Pinpoint the cell where the given text exists, returning its [x, y] midpoint coordinate. 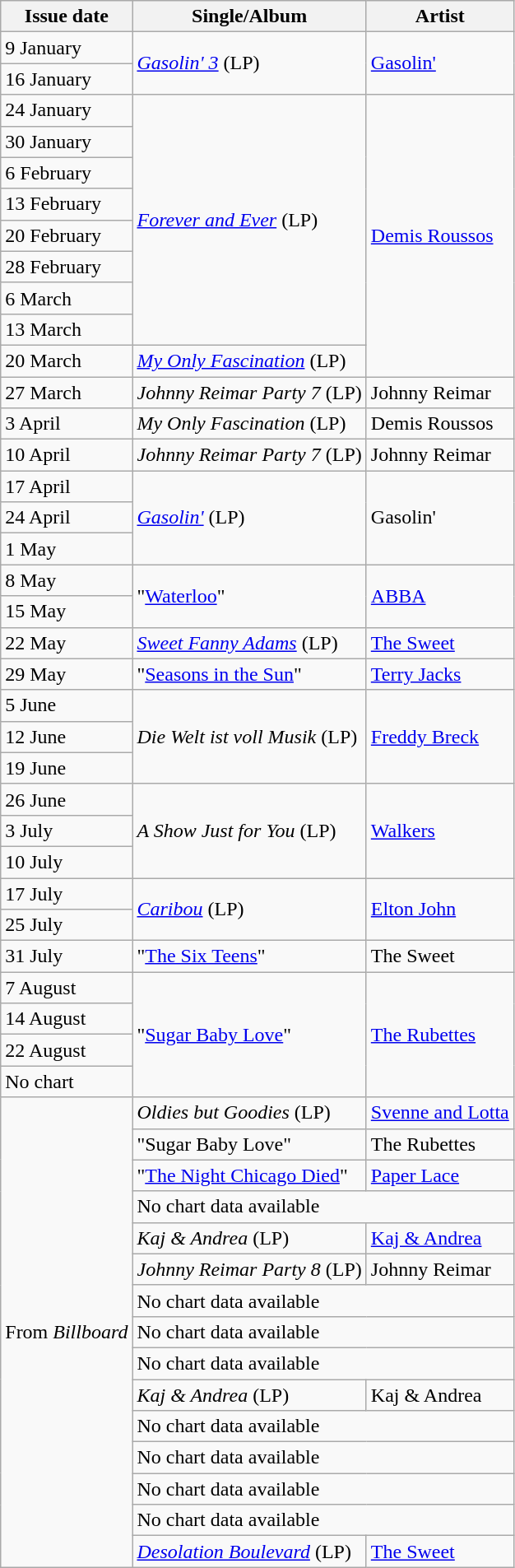
Desolation Boulevard (LP) [249, 1552]
From Billboard [67, 1332]
16 January [67, 79]
12 June [67, 737]
8 May [67, 580]
10 July [67, 862]
6 February [67, 173]
"Seasons in the Sun" [249, 674]
27 March [67, 393]
5 June [67, 705]
Issue date [67, 16]
Forever and Ever (LP) [249, 220]
24 January [67, 110]
"The Six Teens" [249, 956]
"Waterloo" [249, 596]
3 April [67, 424]
Svenne and Lotta [439, 1113]
No chart [67, 1082]
17 July [67, 893]
20 March [67, 361]
24 April [67, 518]
"The Night Chicago Died" [249, 1175]
Oldies but Goodies (LP) [249, 1113]
15 May [67, 612]
Walkers [439, 831]
Gasolin' 3 (LP) [249, 63]
Elton John [439, 909]
9 January [67, 48]
31 July [67, 956]
30 January [67, 142]
Paper Lace [439, 1175]
10 April [67, 455]
13 February [67, 204]
Artist [439, 16]
6 March [67, 298]
1 May [67, 549]
17 April [67, 486]
13 March [67, 329]
Johnny Reimar Party 8 (LP) [249, 1269]
20 February [67, 235]
Sweet Fanny Adams (LP) [249, 643]
14 August [67, 1019]
25 July [67, 925]
Terry Jacks [439, 674]
Single/Album [249, 16]
19 June [67, 768]
Gasolin' (LP) [249, 518]
7 August [67, 988]
Freddy Breck [439, 737]
A Show Just for You (LP) [249, 831]
22 May [67, 643]
3 July [67, 831]
ABBA [439, 596]
Caribou (LP) [249, 909]
29 May [67, 674]
28 February [67, 267]
22 August [67, 1050]
26 June [67, 799]
Die Welt ist voll Musik (LP) [249, 737]
